Locate the cell with the specified text and output its [x, y] center coordinate. 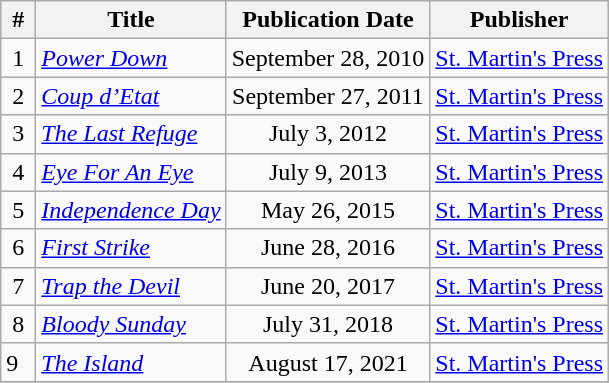
Publisher [520, 20]
July 31, 2018 [328, 324]
May 26, 2015 [328, 210]
Eye For An Eye [131, 172]
August 17, 2021 [328, 362]
6 [18, 248]
September 27, 2011 [328, 96]
September 28, 2010 [328, 58]
8 [18, 324]
First Strike [131, 248]
4 [18, 172]
Power Down [131, 58]
Bloody Sunday [131, 324]
The Last Refuge [131, 134]
7 [18, 286]
3 [18, 134]
Trap the Devil [131, 286]
Publication Date [328, 20]
5 [18, 210]
June 28, 2016 [328, 248]
June 20, 2017 [328, 286]
1 [18, 58]
2 [18, 96]
Coup d’Etat [131, 96]
July 9, 2013 [328, 172]
Title [131, 20]
9 [18, 362]
Independence Day [131, 210]
The Island [131, 362]
# [18, 20]
July 3, 2012 [328, 134]
